Scan for the cell matching the given text and deliver its [X, Y] coordinate at center. 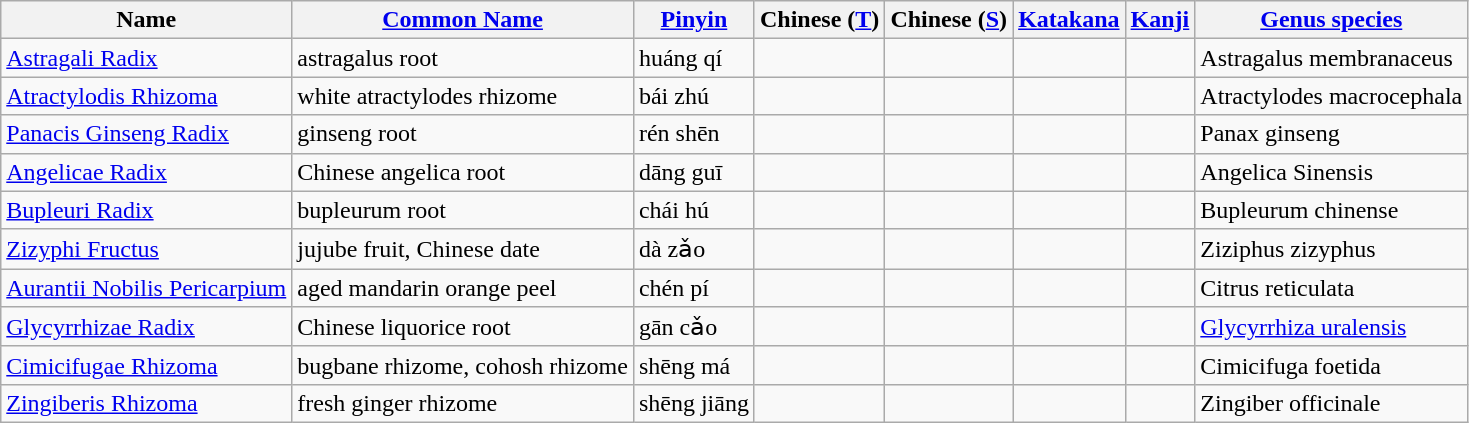
bái zhú [694, 96]
Panacis Ginseng Radix [146, 134]
Zingiberis Rhizoma [146, 403]
Cimicifuga foetida [1332, 365]
rén shēn [694, 134]
huáng qí [694, 58]
bugbane rhizome, cohosh rhizome [463, 365]
jujube fruit, Chinese date [463, 249]
Bupleurum chinense [1332, 210]
aged mandarin orange peel [463, 288]
Glycyrrhiza uralensis [1332, 327]
dāng guī [694, 172]
Atractylodis Rhizoma [146, 96]
Angelicae Radix [146, 172]
Cimicifugae Rhizoma [146, 365]
astragalus root [463, 58]
gān cǎo [694, 327]
Pinyin [694, 20]
Atractylodes macrocephala [1332, 96]
ginseng root [463, 134]
Astragali Radix [146, 58]
Katakana [1069, 20]
Chinese angelica root [463, 172]
Zizyphi Fructus [146, 249]
Glycyrrhizae Radix [146, 327]
bupleurum root [463, 210]
Chinese liquorice root [463, 327]
chái hú [694, 210]
shēng má [694, 365]
chén pí [694, 288]
white atractylodes rhizome [463, 96]
Astragalus membranaceus [1332, 58]
Aurantii Nobilis Pericarpium [146, 288]
Zingiber officinale [1332, 403]
Common Name [463, 20]
Citrus reticulata [1332, 288]
Angelica Sinensis [1332, 172]
fresh ginger rhizome [463, 403]
dà zǎo [694, 249]
Chinese (S) [949, 20]
Chinese (T) [819, 20]
Kanji [1160, 20]
Ziziphus zizyphus [1332, 249]
Panax ginseng [1332, 134]
Bupleuri Radix [146, 210]
shēng jiāng [694, 403]
Name [146, 20]
Genus species [1332, 20]
